Search for the cell housing the specified text and yield its (X, Y) center coordinate. 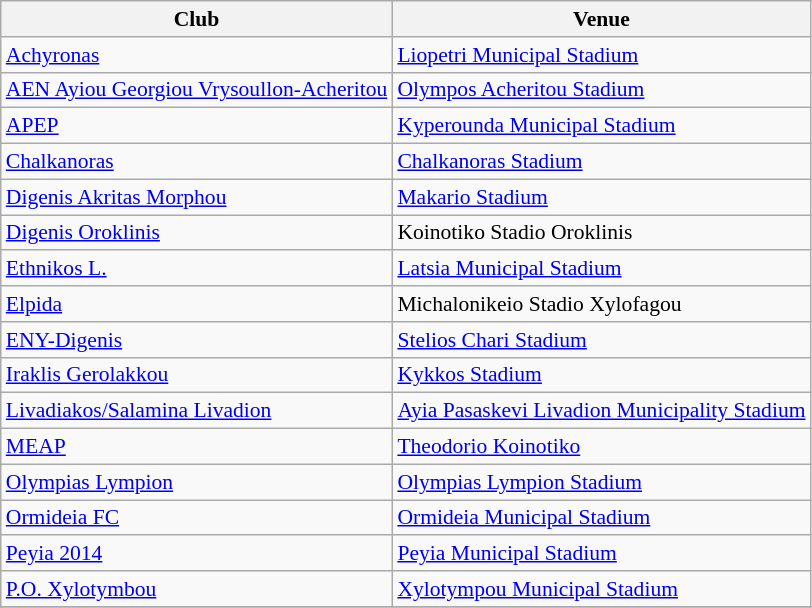
Xylotympou Municipal Stadium (601, 589)
Olympos Acheritou Stadium (601, 90)
Michalonikeio Stadio Xylofagou (601, 304)
Ormideia FC (197, 518)
MEAP (197, 447)
Makario Stadium (601, 197)
Achyronas (197, 55)
Club (197, 19)
Peyia Municipal Stadium (601, 554)
Theodorio Koinotiko (601, 447)
Ethnikos L. (197, 269)
Ayia Pasaskevi Livadion Municipality Stadium (601, 411)
Liopetri Municipal Stadium (601, 55)
Ormideia Municipal Stadium (601, 518)
Koinotiko Stadio Oroklinis (601, 233)
Olympias Lympion Stadium (601, 482)
Peyia 2014 (197, 554)
Iraklis Gerolakkou (197, 375)
Digenis Oroklinis (197, 233)
P.O. Xylotymbou (197, 589)
Chalkanoras (197, 162)
Venue (601, 19)
Kykkos Stadium (601, 375)
Olympias Lympion (197, 482)
Chalkanoras Stadium (601, 162)
APEP (197, 126)
Stelios Chari Stadium (601, 340)
ENY-Digenis (197, 340)
AEN Ayiou Georgiou Vrysoullon-Acheritou (197, 90)
Digenis Akritas Morphou (197, 197)
Latsia Municipal Stadium (601, 269)
Elpida (197, 304)
Kyperounda Municipal Stadium (601, 126)
Livadiakos/Salamina Livadion (197, 411)
